Identify which cell holds the provided text, then report its [X, Y] central coordinate. 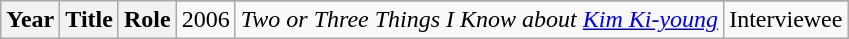
Interviewee [786, 20]
Year [30, 20]
Role [147, 20]
Two or Three Things I Know about Kim Ki-young [479, 20]
2006 [206, 20]
Title [90, 20]
